Determine the (x, y) coordinate at the center of the cell enclosing the given text.  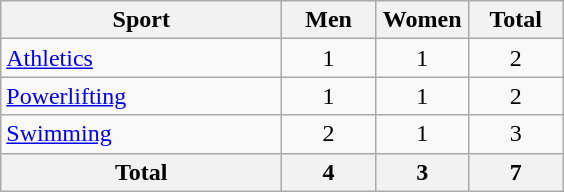
Men (329, 20)
Swimming (142, 134)
Powerlifting (142, 96)
4 (329, 172)
Women (422, 20)
Sport (142, 20)
7 (516, 172)
Athletics (142, 58)
